Find where the given text appears and provide that cell's center as (x, y) coordinate. 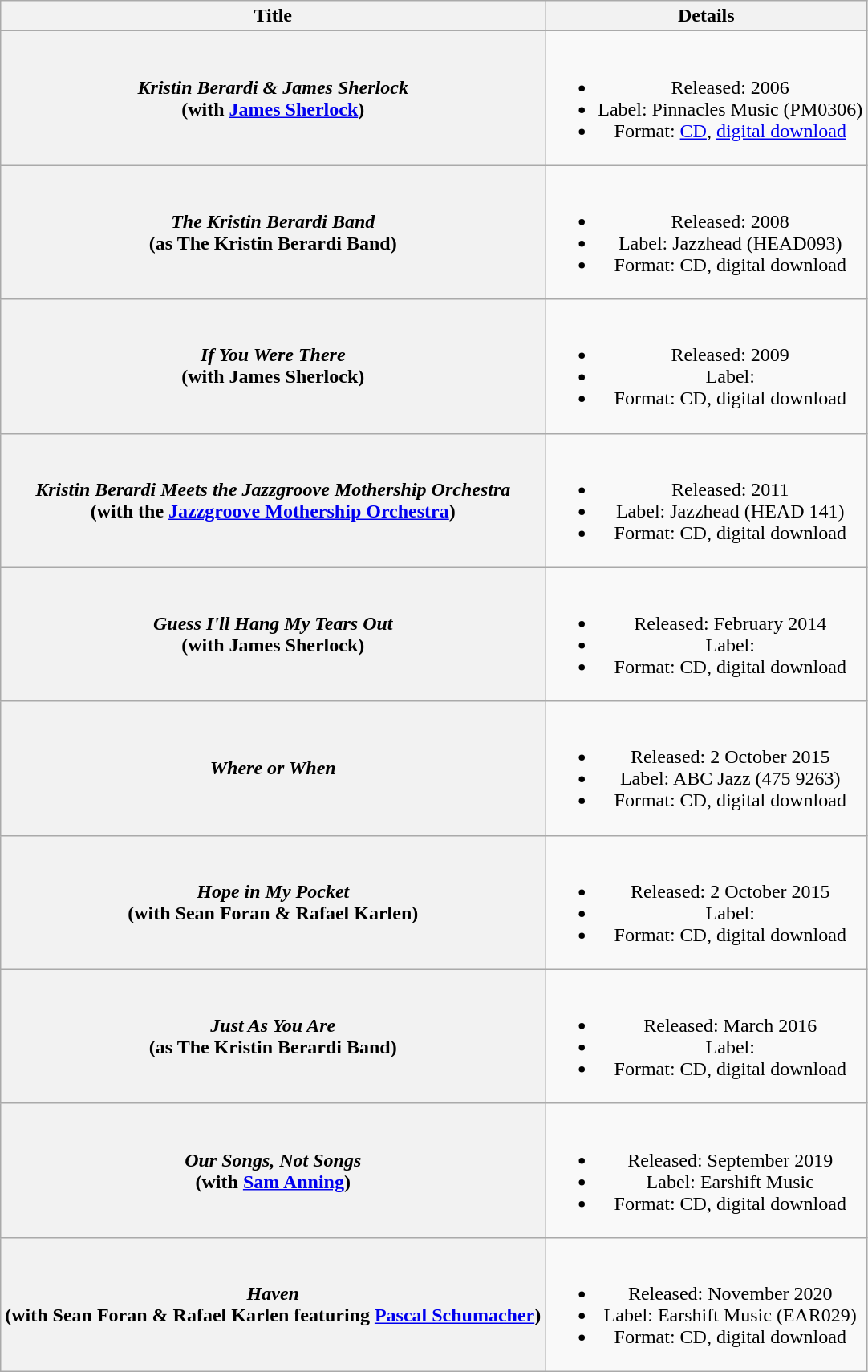
Released: 2011Label: Jazzhead (HEAD 141)Format: CD, digital download (706, 501)
Guess I'll Hang My Tears Out (with James Sherlock) (273, 634)
Where or When (273, 769)
The Kristin Berardi Band (as The Kristin Berardi Band) (273, 233)
Title (273, 16)
Released: 2 October 2015Label: ABC Jazz (475 9263)Format: CD, digital download (706, 769)
Our Songs, Not Songs (with Sam Anning) (273, 1170)
Released: 2006Label: Pinnacles Music (PM0306)Format: CD, digital download (706, 98)
Kristin Berardi Meets the Jazzgroove Mothership Orchestra (with the Jazzgroove Mothership Orchestra) (273, 501)
Hope in My Pocket (with Sean Foran & Rafael Karlen) (273, 902)
If You Were There (with James Sherlock) (273, 366)
Released: 2 October 2015Label:Format: CD, digital download (706, 902)
Released: 2009Label:Format: CD, digital download (706, 366)
Released: September 2019Label: Earshift MusicFormat: CD, digital download (706, 1170)
Haven (with Sean Foran & Rafael Karlen featuring Pascal Schumacher) (273, 1305)
Details (706, 16)
Released: 2008Label: Jazzhead (HEAD093)Format: CD, digital download (706, 233)
Just As You Are (as The Kristin Berardi Band) (273, 1037)
Released: November 2020Label: Earshift Music (EAR029)Format: CD, digital download (706, 1305)
Released: March 2016Label:Format: CD, digital download (706, 1037)
Released: February 2014Label:Format: CD, digital download (706, 634)
Kristin Berardi & James Sherlock (with James Sherlock) (273, 98)
